Scan for the cell matching the given text and deliver its (X, Y) coordinate at center. 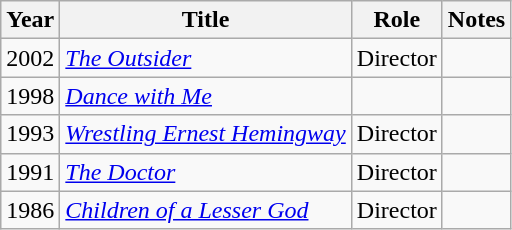
Title (206, 20)
Dance with Me (206, 96)
1998 (30, 96)
Role (396, 20)
Notes (476, 20)
The Outsider (206, 58)
Wrestling Ernest Hemingway (206, 134)
2002 (30, 58)
The Doctor (206, 172)
Children of a Lesser God (206, 210)
1993 (30, 134)
1991 (30, 172)
Year (30, 20)
1986 (30, 210)
